From the cell containing the given text, extract its center point as [X, Y] coordinate. 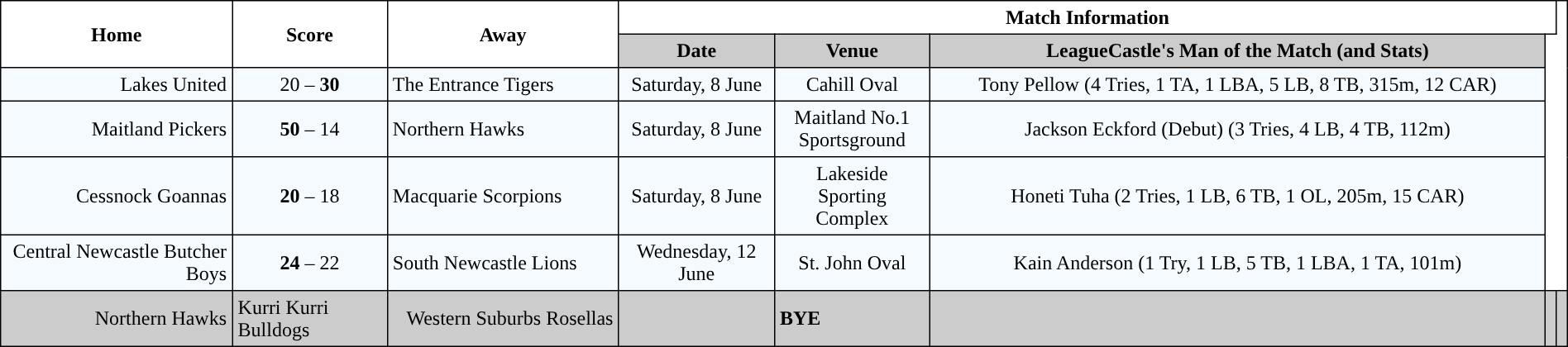
Macquarie Scorpions [503, 196]
LeagueCastle's Man of the Match (and Stats) [1238, 50]
Maitland No.1 Sportsground [852, 129]
Away [503, 35]
Tony Pellow (4 Tries, 1 TA, 1 LBA, 5 LB, 8 TB, 315m, 12 CAR) [1238, 84]
20 – 30 [309, 84]
Cahill Oval [852, 84]
Wednesday, 12 June [696, 263]
Venue [852, 50]
Western Suburbs Rosellas [503, 319]
BYE [852, 319]
South Newcastle Lions [503, 263]
Home [117, 35]
Maitland Pickers [117, 129]
Kurri Kurri Bulldogs [309, 319]
Kain Anderson (1 Try, 1 LB, 5 TB, 1 LBA, 1 TA, 101m) [1238, 263]
The Entrance Tigers [503, 84]
Honeti Tuha (2 Tries, 1 LB, 6 TB, 1 OL, 205m, 15 CAR) [1238, 196]
20 – 18 [309, 196]
50 – 14 [309, 129]
Cessnock Goannas [117, 196]
Central Newcastle Butcher Boys [117, 263]
Lakes United [117, 84]
Lakeside Sporting Complex [852, 196]
Match Information [1088, 17]
St. John Oval [852, 263]
Date [696, 50]
Score [309, 35]
Jackson Eckford (Debut) (3 Tries, 4 LB, 4 TB, 112m) [1238, 129]
24 – 22 [309, 263]
